Pinpoint the cell where the given text exists, returning its (x, y) midpoint coordinate. 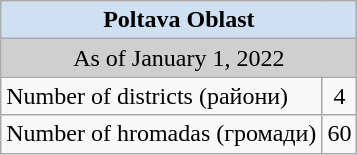
As of January 1, 2022 (179, 58)
60 (340, 134)
Number of hromadas (громади) (162, 134)
Number of districts (райони) (162, 96)
4 (340, 96)
Poltava Oblast (179, 20)
